Extract the [x, y] coordinate from the center of the cell holding the provided text.  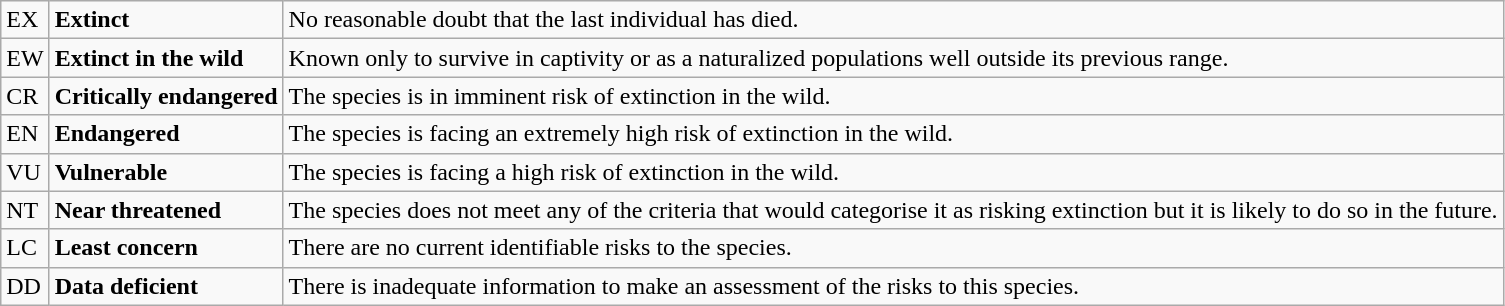
The species is in imminent risk of extinction in the wild. [893, 96]
EN [25, 134]
Critically endangered [166, 96]
The species is facing a high risk of extinction in the wild. [893, 172]
DD [25, 286]
CR [25, 96]
The species is facing an extremely high risk of extinction in the wild. [893, 134]
There is inadequate information to make an assessment of the risks to this species. [893, 286]
Extinct in the wild [166, 58]
NT [25, 210]
VU [25, 172]
Vulnerable [166, 172]
EX [25, 20]
The species does not meet any of the criteria that would categorise it as risking extinction but it is likely to do so in the future. [893, 210]
Extinct [166, 20]
LC [25, 248]
Data deficient [166, 286]
Near threatened [166, 210]
There are no current identifiable risks to the species. [893, 248]
EW [25, 58]
Known only to survive in captivity or as a naturalized populations well outside its previous range. [893, 58]
Least concern [166, 248]
Endangered [166, 134]
No reasonable doubt that the last individual has died. [893, 20]
